Provide the [X, Y] coordinate of the cell's center where the given text is located.  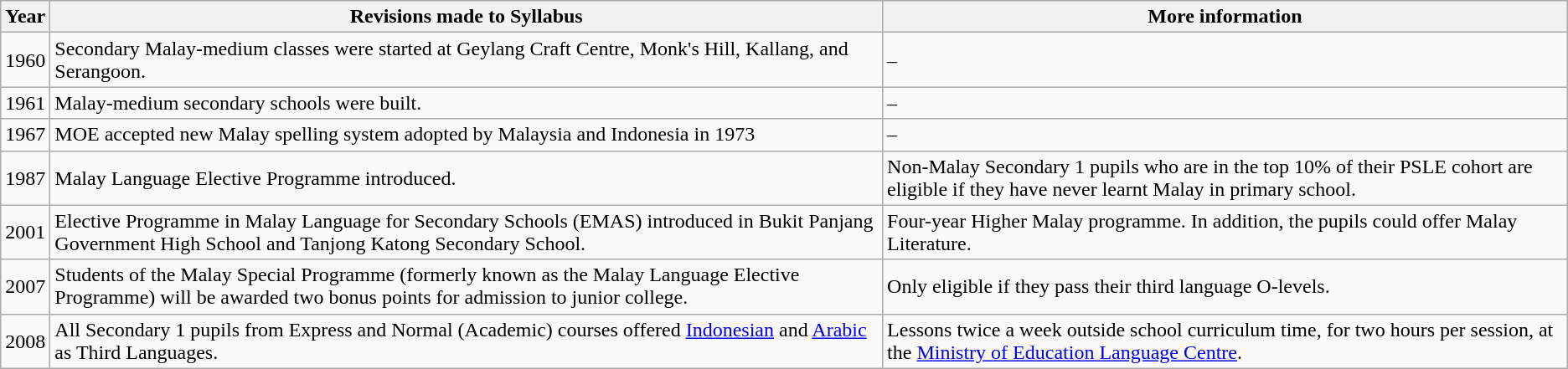
Malay Language Elective Programme introduced. [467, 177]
Only eligible if they pass their third language O-levels. [1225, 286]
Non-Malay Secondary 1 pupils who are in the top 10% of their PSLE cohort are eligible if they have never learnt Malay in primary school. [1225, 177]
All Secondary 1 pupils from Express and Normal (Academic) courses offered Indonesian and Arabic as Third Languages. [467, 341]
Four-year Higher Malay programme. In addition, the pupils could offer Malay Literature. [1225, 233]
Lessons twice a week outside school curriculum time, for two hours per session, at the Ministry of Education Language Centre. [1225, 341]
1960 [25, 60]
Secondary Malay-medium classes were started at Geylang Craft Centre, Monk's Hill, Kallang, and Serangoon. [467, 60]
2008 [25, 341]
2007 [25, 286]
1961 [25, 103]
Year [25, 17]
2001 [25, 233]
Malay-medium secondary schools were built. [467, 103]
1987 [25, 177]
MOE accepted new Malay spelling system adopted by Malaysia and Indonesia in 1973 [467, 135]
1967 [25, 135]
More information [1225, 17]
Revisions made to Syllabus [467, 17]
